Locate the cell with the specified text and output its (x, y) center coordinate. 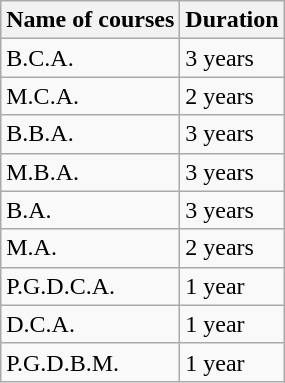
Duration (232, 20)
P.G.D.B.M. (90, 362)
D.C.A. (90, 324)
B.C.A. (90, 58)
M.B.A. (90, 172)
M.C.A. (90, 96)
B.A. (90, 210)
P.G.D.C.A. (90, 286)
M.A. (90, 248)
Name of courses (90, 20)
B.B.A. (90, 134)
